Provide the [X, Y] coordinate of the cell's center where the given text is located.  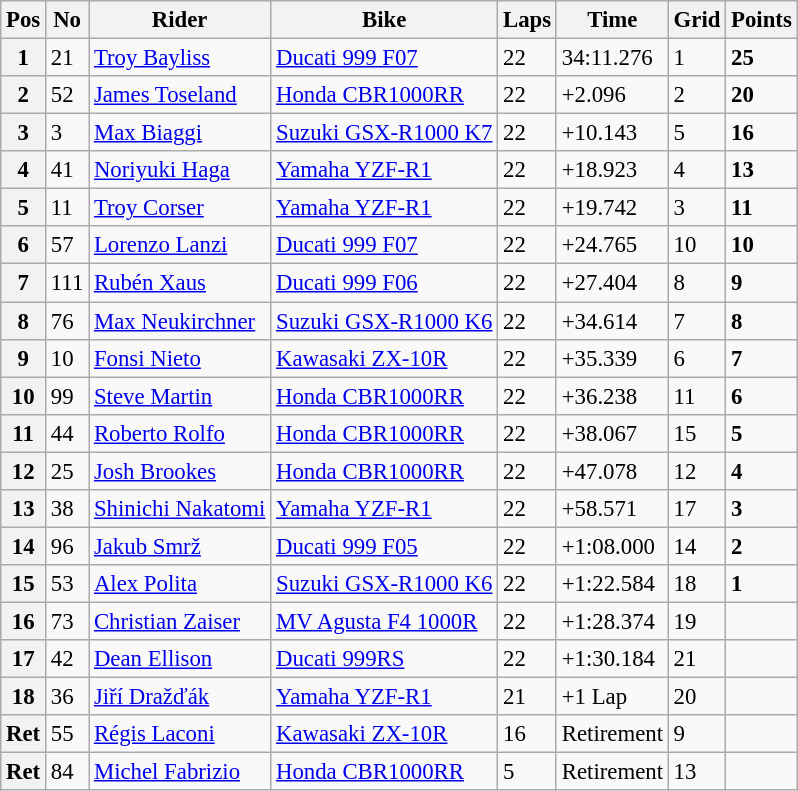
Rider [180, 20]
34:11.276 [612, 58]
+24.765 [612, 245]
Max Biaggi [180, 133]
Josh Brookes [180, 471]
No [68, 20]
Régis Laconi [180, 734]
Ducati 999RS [384, 659]
Roberto Rolfo [180, 433]
36 [68, 697]
Pos [24, 20]
+1 Lap [612, 697]
Noriyuki Haga [180, 170]
Bike [384, 20]
44 [68, 433]
MV Agusta F4 1000R [384, 621]
73 [68, 621]
Dean Ellison [180, 659]
Points [762, 20]
Ducati 999 F05 [384, 546]
+1:22.584 [612, 584]
+38.067 [612, 433]
+34.614 [612, 321]
+58.571 [612, 509]
Troy Bayliss [180, 58]
Steve Martin [180, 396]
+35.339 [612, 358]
Time [612, 20]
38 [68, 509]
+1:30.184 [612, 659]
41 [68, 170]
Fonsi Nieto [180, 358]
57 [68, 245]
Ducati 999 F06 [384, 283]
James Toseland [180, 95]
Grid [696, 20]
Suzuki GSX-R1000 K7 [384, 133]
19 [696, 621]
+10.143 [612, 133]
76 [68, 321]
+27.404 [612, 283]
Max Neukirchner [180, 321]
52 [68, 95]
Jiří Dražďák [180, 697]
55 [68, 734]
+1:28.374 [612, 621]
Laps [528, 20]
+19.742 [612, 208]
Alex Polita [180, 584]
111 [68, 283]
+47.078 [612, 471]
Rubén Xaus [180, 283]
Jakub Smrž [180, 546]
+18.923 [612, 170]
+2.096 [612, 95]
53 [68, 584]
99 [68, 396]
+1:08.000 [612, 546]
Troy Corser [180, 208]
42 [68, 659]
Shinichi Nakatomi [180, 509]
Lorenzo Lanzi [180, 245]
Michel Fabrizio [180, 772]
84 [68, 772]
+36.238 [612, 396]
Christian Zaiser [180, 621]
96 [68, 546]
